Extract the (x, y) coordinate from the center of the cell holding the provided text.  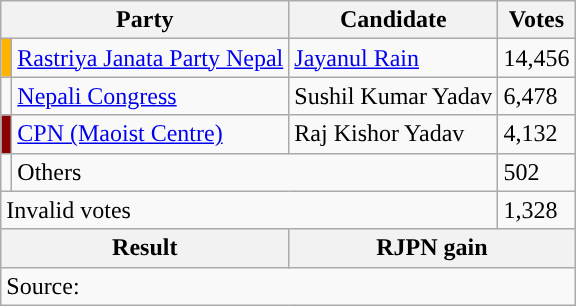
6,478 (536, 96)
Party (145, 20)
Result (145, 248)
Votes (536, 20)
Invalid votes (250, 210)
Nepali Congress (150, 96)
Rastriya Janata Party Nepal (150, 58)
14,456 (536, 58)
4,132 (536, 134)
CPN (Maoist Centre) (150, 134)
RJPN gain (432, 248)
Source: (288, 286)
Sushil Kumar Yadav (394, 96)
1,328 (536, 210)
Raj Kishor Yadav (394, 134)
Others (255, 172)
Jayanul Rain (394, 58)
502 (536, 172)
Candidate (394, 20)
